Capture the cell that displays the provided text and extract its [x, y] central coordinate. 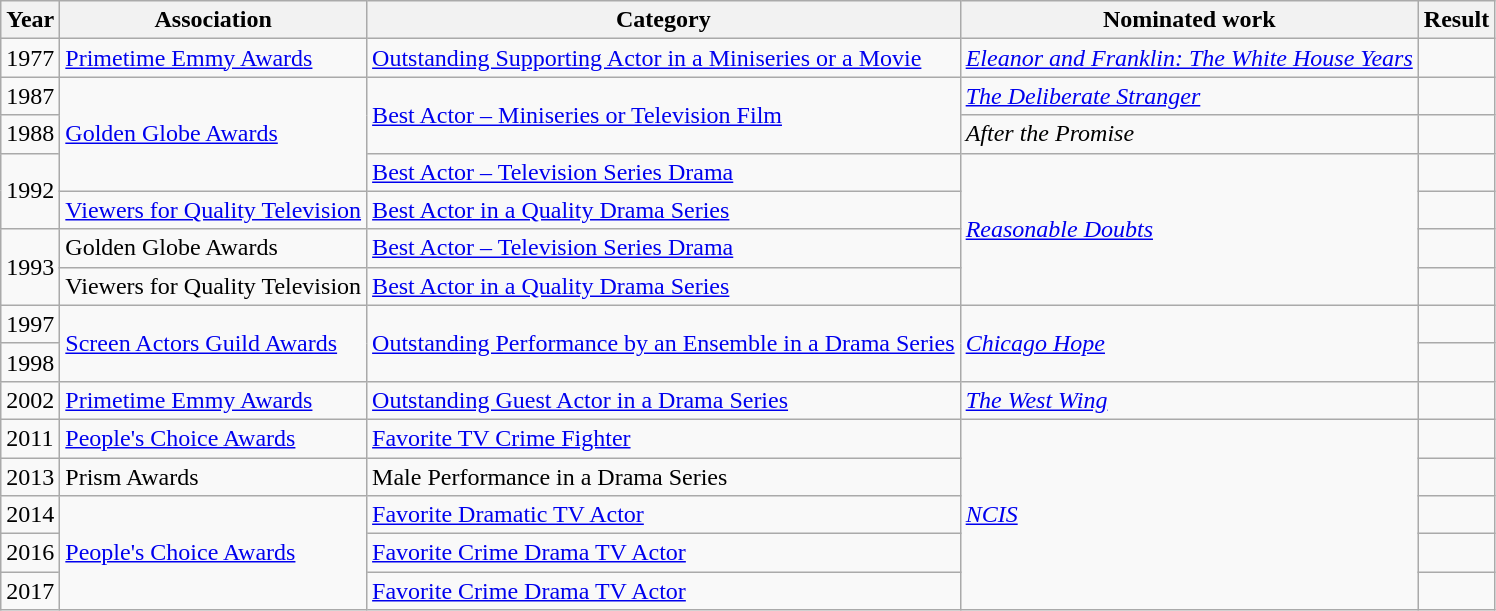
Eleanor and Franklin: The White House Years [1189, 58]
Favorite Dramatic TV Actor [664, 515]
1998 [30, 362]
2013 [30, 477]
The West Wing [1189, 400]
2016 [30, 553]
After the Promise [1189, 134]
Association [214, 20]
1988 [30, 134]
Nominated work [1189, 20]
1997 [30, 324]
Outstanding Performance by an Ensemble in a Drama Series [664, 343]
NCIS [1189, 514]
Male Performance in a Drama Series [664, 477]
Favorite TV Crime Fighter [664, 438]
2011 [30, 438]
Result [1456, 20]
2014 [30, 515]
1992 [30, 191]
2017 [30, 591]
Chicago Hope [1189, 343]
1993 [30, 267]
Outstanding Supporting Actor in a Miniseries or a Movie [664, 58]
Best Actor – Miniseries or Television Film [664, 115]
Category [664, 20]
Outstanding Guest Actor in a Drama Series [664, 400]
Reasonable Doubts [1189, 229]
1977 [30, 58]
Prism Awards [214, 477]
Screen Actors Guild Awards [214, 343]
The Deliberate Stranger [1189, 96]
2002 [30, 400]
1987 [30, 96]
Year [30, 20]
